Return the (x, y) coordinate for the center point of the cell that contains the specified text.  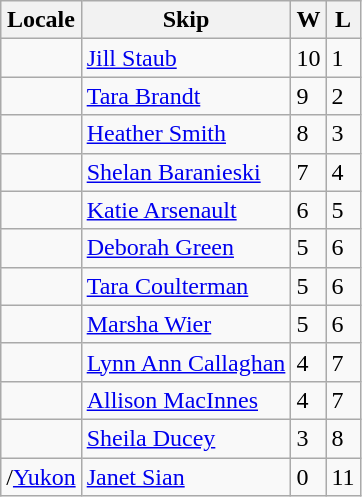
Sheila Ducey (186, 438)
Marsha Wier (186, 324)
W (308, 20)
0 (308, 477)
Shelan Baranieski (186, 172)
2 (343, 96)
Jill Staub (186, 58)
Allison MacInnes (186, 400)
Skip (186, 20)
Lynn Ann Callaghan (186, 362)
1 (343, 58)
L (343, 20)
/Yukon (41, 477)
10 (308, 58)
Deborah Green (186, 248)
Tara Coulterman (186, 286)
9 (308, 96)
Heather Smith (186, 134)
Locale (41, 20)
Janet Sian (186, 477)
Katie Arsenault (186, 210)
11 (343, 477)
Tara Brandt (186, 96)
